Identify which cell holds the provided text, then report its (x, y) central coordinate. 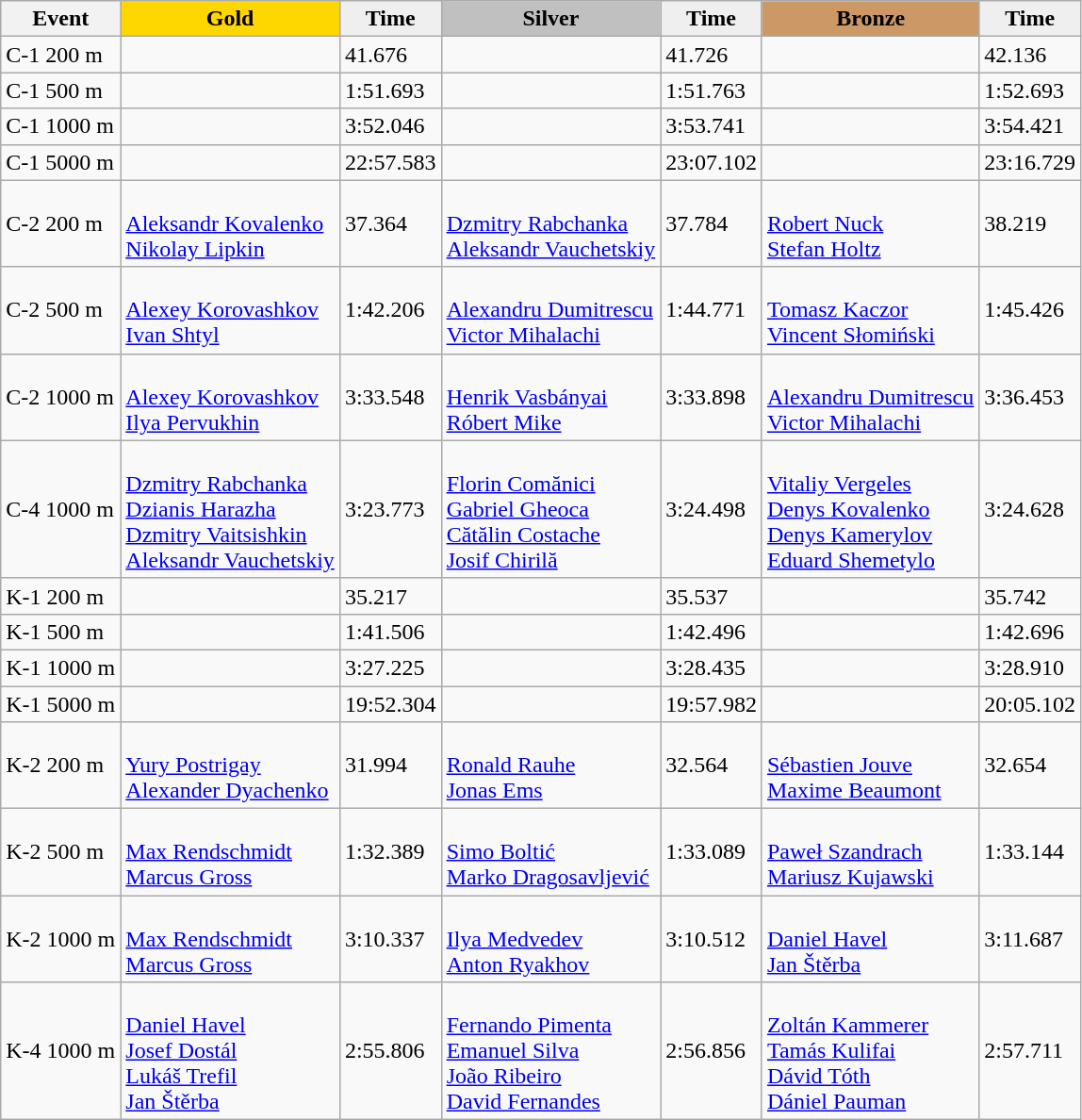
2:56.856 (712, 1051)
1:33.144 (1030, 852)
Event (60, 19)
3:28.435 (712, 667)
3:53.741 (712, 126)
1:42.496 (712, 632)
3:10.512 (712, 939)
3:33.548 (390, 397)
37.364 (390, 223)
1:45.426 (1030, 310)
K-4 1000 m (60, 1051)
3:11.687 (1030, 939)
Ronald RauheJonas Ems (550, 766)
3:52.046 (390, 126)
22:57.583 (390, 162)
Yury PostrigayAlexander Dyachenko (230, 766)
Gold (230, 19)
3:27.225 (390, 667)
C-1 5000 m (60, 162)
Alexey KorovashkovIlya Pervukhin (230, 397)
Simo BoltićMarko Dragosavljević (550, 852)
3:10.337 (390, 939)
Henrik VasbányaiRóbert Mike (550, 397)
K-1 200 m (60, 596)
41.726 (712, 55)
Dzmitry RabchankaAleksandr Vauchetskiy (550, 223)
3:33.898 (712, 397)
23:07.102 (712, 162)
3:24.498 (712, 509)
Daniel HavelJan Štěrba (870, 939)
1:51.763 (712, 91)
3:28.910 (1030, 667)
20:05.102 (1030, 704)
K-2 500 m (60, 852)
1:41.506 (390, 632)
Robert NuckStefan Holtz (870, 223)
Fernando PimentaEmanuel SilvaJoão RibeiroDavid Fernandes (550, 1051)
C-2 500 m (60, 310)
Silver (550, 19)
1:44.771 (712, 310)
Tomasz KaczorVincent Słomiński (870, 310)
Aleksandr KovalenkoNikolay Lipkin (230, 223)
23:16.729 (1030, 162)
C-1 1000 m (60, 126)
2:55.806 (390, 1051)
K-1 5000 m (60, 704)
35.742 (1030, 596)
31.994 (390, 766)
Ilya MedvedevAnton Ryakhov (550, 939)
Sébastien JouveMaxime Beaumont (870, 766)
K-2 200 m (60, 766)
3:54.421 (1030, 126)
Zoltán KammererTamás KulifaiDávid TóthDániel Pauman (870, 1051)
Dzmitry RabchankaDzianis HarazhaDzmitry VaitsishkinAleksandr Vauchetskiy (230, 509)
2:57.711 (1030, 1051)
41.676 (390, 55)
1:52.693 (1030, 91)
K-1 1000 m (60, 667)
38.219 (1030, 223)
32.564 (712, 766)
C-2 1000 m (60, 397)
1:42.696 (1030, 632)
C-2 200 m (60, 223)
3:23.773 (390, 509)
Alexey KorovashkovIvan Shtyl (230, 310)
C-4 1000 m (60, 509)
1:33.089 (712, 852)
1:32.389 (390, 852)
Daniel HavelJosef DostálLukáš TrefilJan Štěrba (230, 1051)
1:42.206 (390, 310)
1:51.693 (390, 91)
37.784 (712, 223)
35.537 (712, 596)
C-1 200 m (60, 55)
Paweł SzandrachMariusz Kujawski (870, 852)
C-1 500 m (60, 91)
K-2 1000 m (60, 939)
Bronze (870, 19)
19:52.304 (390, 704)
42.136 (1030, 55)
35.217 (390, 596)
Vitaliy VergelesDenys KovalenkoDenys KamerylovEduard Shemetylo (870, 509)
Florin ComăniciGabriel GheocaCătălin CostacheJosif Chirilă (550, 509)
3:24.628 (1030, 509)
19:57.982 (712, 704)
32.654 (1030, 766)
K-1 500 m (60, 632)
3:36.453 (1030, 397)
